Locate the cell with the specified text and output its (X, Y) center coordinate. 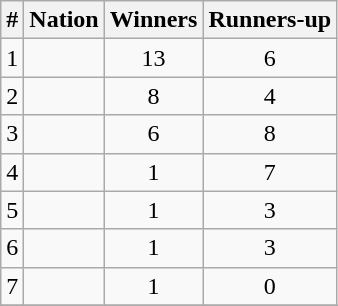
13 (154, 58)
Winners (154, 20)
0 (270, 286)
5 (12, 210)
Runners-up (270, 20)
Nation (64, 20)
2 (12, 96)
# (12, 20)
